Identify which cell holds the provided text, then report its (X, Y) central coordinate. 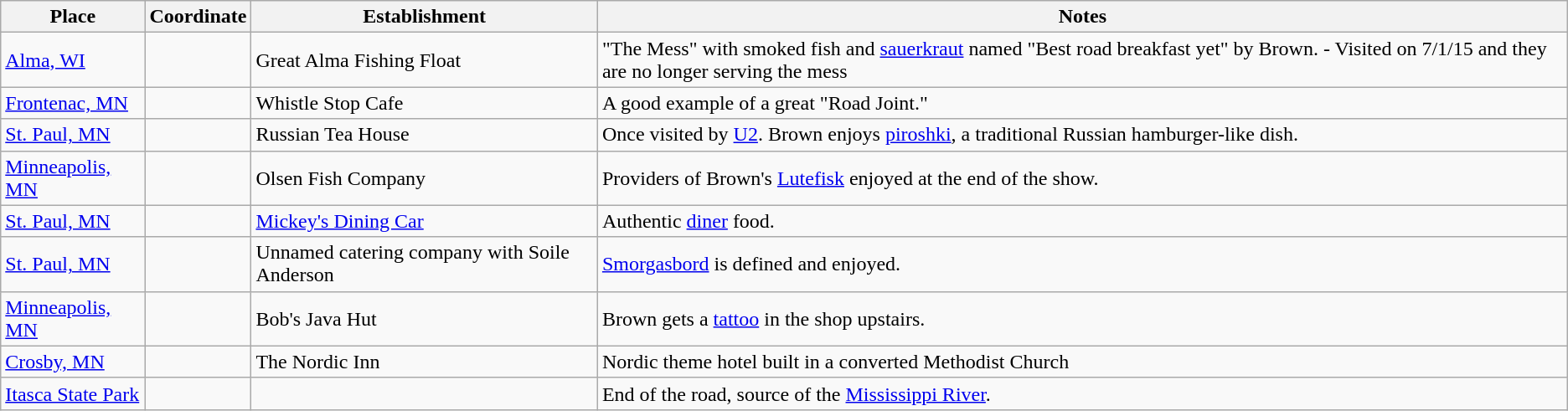
Great Alma Fishing Float (424, 60)
Whistle Stop Cafe (424, 103)
Notes (1082, 17)
Frontenac, MN (73, 103)
Authentic diner food. (1082, 221)
Olsen Fish Company (424, 177)
Crosby, MN (73, 362)
A good example of a great "Road Joint." (1082, 103)
Establishment (424, 17)
Mickey's Dining Car (424, 221)
"The Mess" with smoked fish and sauerkraut named "Best road breakfast yet" by Brown. - Visited on 7/1/15 and they are no longer serving the mess (1082, 60)
Nordic theme hotel built in a converted Methodist Church (1082, 362)
Unnamed catering company with Soile Anderson (424, 265)
Place (73, 17)
Itasca State Park (73, 393)
Coordinate (198, 17)
Bob's Java Hut (424, 318)
Providers of Brown's Lutefisk enjoyed at the end of the show. (1082, 177)
Brown gets a tattoo in the shop upstairs. (1082, 318)
Alma, WI (73, 60)
The Nordic Inn (424, 362)
End of the road, source of the Mississippi River. (1082, 393)
Once visited by U2. Brown enjoys piroshki, a traditional Russian hamburger-like dish. (1082, 135)
Russian Tea House (424, 135)
Smorgasbord is defined and enjoyed. (1082, 265)
